Detect which cell encompasses the target text, then output its [X, Y] center coordinate. 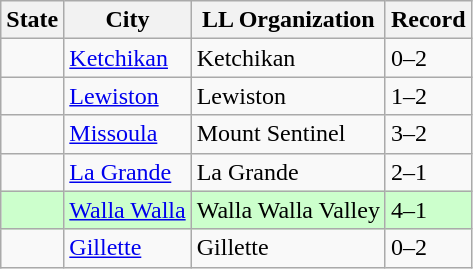
3–2 [428, 134]
Walla Walla [128, 210]
City [128, 20]
1–2 [428, 96]
State [32, 20]
Record [428, 20]
4–1 [428, 210]
Walla Walla Valley [288, 210]
2–1 [428, 172]
Missoula [128, 134]
LL Organization [288, 20]
Mount Sentinel [288, 134]
